Identify which cell holds the provided text, then report its (X, Y) central coordinate. 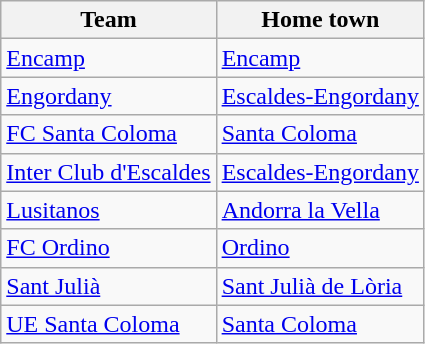
Sant Julià de Lòria (320, 286)
FC Ordino (108, 248)
Engordany (108, 96)
UE Santa Coloma (108, 324)
Ordino (320, 248)
Sant Julià (108, 286)
Home town (320, 20)
FC Santa Coloma (108, 134)
Lusitanos (108, 210)
Team (108, 20)
Inter Club d'Escaldes (108, 172)
Andorra la Vella (320, 210)
